Detect which cell encompasses the target text, then output its [x, y] center coordinate. 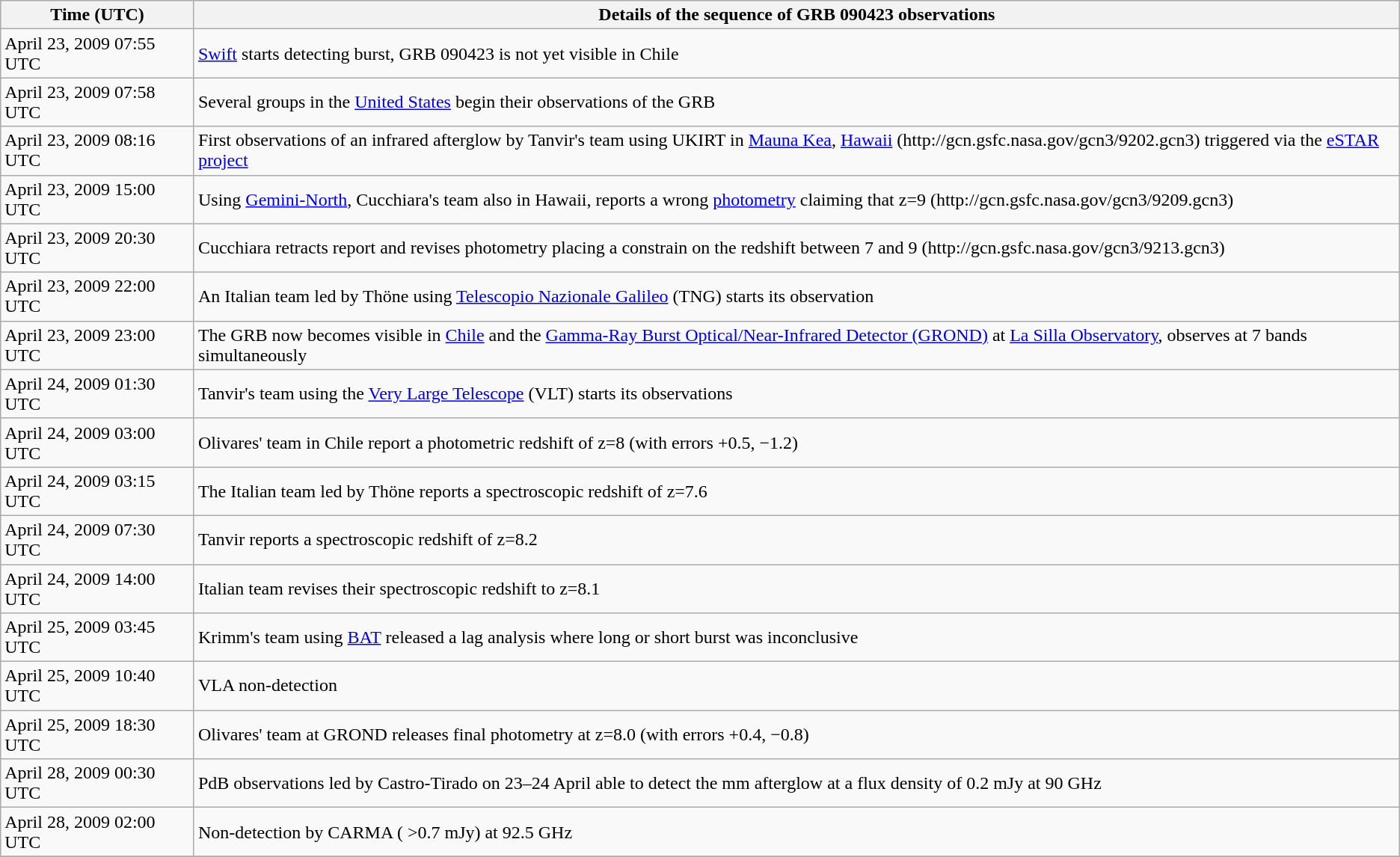
The Italian team led by Thöne reports a spectroscopic redshift of z=7.6 [796, 491]
April 25, 2009 18:30 UTC [97, 734]
April 23, 2009 15:00 UTC [97, 199]
Non-detection by CARMA ( >0.7 mJy) at 92.5 GHz [796, 832]
April 28, 2009 02:00 UTC [97, 832]
Tanvir's team using the Very Large Telescope (VLT) starts its observations [796, 393]
April 24, 2009 03:15 UTC [97, 491]
Cucchiara retracts report and revises photometry placing a constrain on the redshift between 7 and 9 (http://gcn.gsfc.nasa.gov/gcn3/9213.gcn3) [796, 248]
Swift starts detecting burst, GRB 090423 is not yet visible in Chile [796, 54]
Details of the sequence of GRB 090423 observations [796, 15]
An Italian team led by Thöne using Telescopio Nazionale Galileo (TNG) starts its observation [796, 296]
April 23, 2009 07:55 UTC [97, 54]
VLA non-detection [796, 686]
Olivares' team in Chile report a photometric redshift of z=8 (with errors +0.5, −1.2) [796, 443]
April 23, 2009 20:30 UTC [97, 248]
April 25, 2009 03:45 UTC [97, 637]
April 23, 2009 07:58 UTC [97, 102]
April 24, 2009 07:30 UTC [97, 540]
April 23, 2009 08:16 UTC [97, 151]
Using Gemini-North, Cucchiara's team also in Hawaii, reports a wrong photometry claiming that z=9 (http://gcn.gsfc.nasa.gov/gcn3/9209.gcn3) [796, 199]
Several groups in the United States begin their observations of the GRB [796, 102]
PdB observations led by Castro-Tirado on 23–24 April able to detect the mm afterglow at a flux density of 0.2 mJy at 90 GHz [796, 784]
Tanvir reports a spectroscopic redshift of z=8.2 [796, 540]
April 28, 2009 00:30 UTC [97, 784]
April 23, 2009 23:00 UTC [97, 345]
April 25, 2009 10:40 UTC [97, 686]
April 24, 2009 14:00 UTC [97, 588]
Time (UTC) [97, 15]
April 24, 2009 03:00 UTC [97, 443]
Italian team revises their spectroscopic redshift to z=8.1 [796, 588]
April 24, 2009 01:30 UTC [97, 393]
April 23, 2009 22:00 UTC [97, 296]
Olivares' team at GROND releases final photometry at z=8.0 (with errors +0.4, −0.8) [796, 734]
Krimm's team using BAT released a lag analysis where long or short burst was inconclusive [796, 637]
